Detect which cell encompasses the target text, then output its [X, Y] center coordinate. 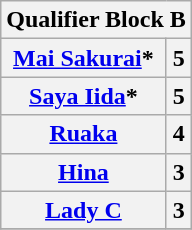
4 [178, 134]
Mai Sakurai* [84, 58]
Hina [84, 172]
Lady C [84, 210]
Ruaka [84, 134]
Saya Iida* [84, 96]
Qualifier Block B [96, 20]
